Identify which cell holds the provided text, then report its [x, y] central coordinate. 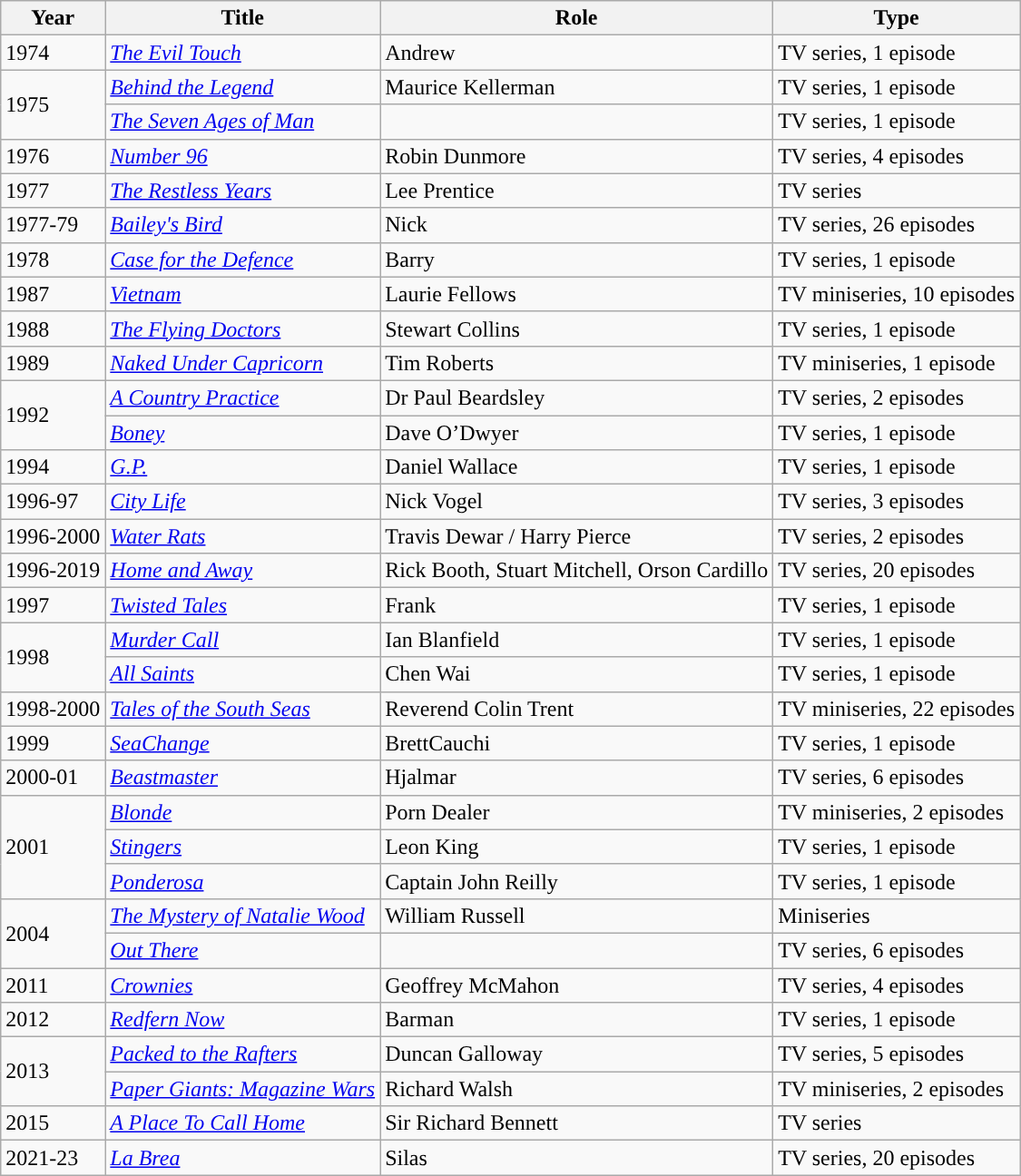
Home and Away [243, 571]
Redfern Now [243, 1020]
The Evil Touch [243, 53]
Boney [243, 433]
1996-2019 [53, 571]
Naked Under Capricorn [243, 363]
Richard Walsh [577, 1089]
Out There [243, 950]
Stingers [243, 847]
Nick Vogel [577, 502]
Hjalmar [577, 778]
Porn Dealer [577, 812]
Number 96 [243, 156]
1987 [53, 294]
Dr Paul Beardsley [577, 397]
Travis Dewar / Harry Pierce [577, 536]
1997 [53, 605]
The Flying Doctors [243, 328]
Daniel Wallace [577, 467]
1994 [53, 467]
2015 [53, 1123]
Type [897, 18]
Leon King [577, 847]
TV miniseries, 10 episodes [897, 294]
Tales of the South Seas [243, 709]
Duncan Galloway [577, 1054]
A Country Practice [243, 397]
A Place To Call Home [243, 1123]
Twisted Tales [243, 605]
City Life [243, 502]
Captain John Reilly [577, 881]
Crownies [243, 985]
2011 [53, 985]
2004 [53, 933]
1996-2000 [53, 536]
Andrew [577, 53]
Ponderosa [243, 881]
Tim Roberts [577, 363]
1977 [53, 191]
1988 [53, 328]
All Saints [243, 674]
Laurie Fellows [577, 294]
TV miniseries, 22 episodes [897, 709]
Dave O’Dwyer [577, 433]
Miniseries [897, 916]
1975 [53, 104]
Case for the Defence [243, 260]
Paper Giants: Magazine Wars [243, 1089]
The Mystery of Natalie Wood [243, 916]
Sir Richard Bennett [577, 1123]
1977-79 [53, 225]
Title [243, 18]
2012 [53, 1020]
G.P. [243, 467]
2021-23 [53, 1158]
Geoffrey McMahon [577, 985]
1992 [53, 415]
2000-01 [53, 778]
TV series, 5 episodes [897, 1054]
Water Rats [243, 536]
Ian Blanfield [577, 640]
1996-97 [53, 502]
Bailey's Bird [243, 225]
Year [53, 18]
Lee Prentice [577, 191]
Vietnam [243, 294]
SeaChange [243, 743]
1974 [53, 53]
Murder Call [243, 640]
The Seven Ages of Man [243, 122]
Rick Booth, Stuart Mitchell, Orson Cardillo [577, 571]
Frank [577, 605]
Beastmaster [243, 778]
Silas [577, 1158]
Reverend Colin Trent [577, 709]
2013 [53, 1072]
1998 [53, 657]
Robin Dunmore [577, 156]
Barry [577, 260]
TV series, 26 episodes [897, 225]
Maurice Kellerman [577, 87]
1989 [53, 363]
Barman [577, 1020]
Nick [577, 225]
1978 [53, 260]
TV series, 3 episodes [897, 502]
BrettCauchi [577, 743]
Behind the Legend [243, 87]
Chen Wai [577, 674]
William Russell [577, 916]
1976 [53, 156]
Blonde [243, 812]
La Brea [243, 1158]
TV miniseries, 1 episode [897, 363]
2001 [53, 847]
The Restless Years [243, 191]
1998-2000 [53, 709]
Stewart Collins [577, 328]
Packed to the Rafters [243, 1054]
1999 [53, 743]
Role [577, 18]
